Capture the cell that displays the provided text and extract its [x, y] central coordinate. 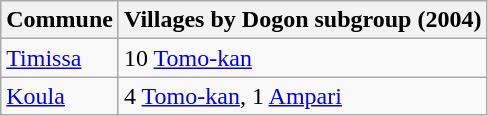
4 Tomo-kan, 1 Ampari [302, 96]
Koula [60, 96]
10 Tomo-kan [302, 58]
Timissa [60, 58]
Commune [60, 20]
Villages by Dogon subgroup (2004) [302, 20]
